Find where the given text appears and provide that cell's center as [X, Y] coordinate. 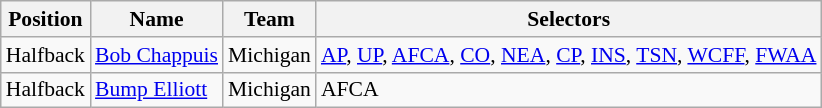
Bump Elliott [156, 90]
Bob Chappuis [156, 55]
Name [156, 19]
Position [46, 19]
AP, UP, AFCA, CO, NEA, CP, INS, TSN, WCFF, FWAA [569, 55]
Team [270, 19]
AFCA [569, 90]
Selectors [569, 19]
